Provide the (X, Y) coordinate of the cell's center where the given text is located.  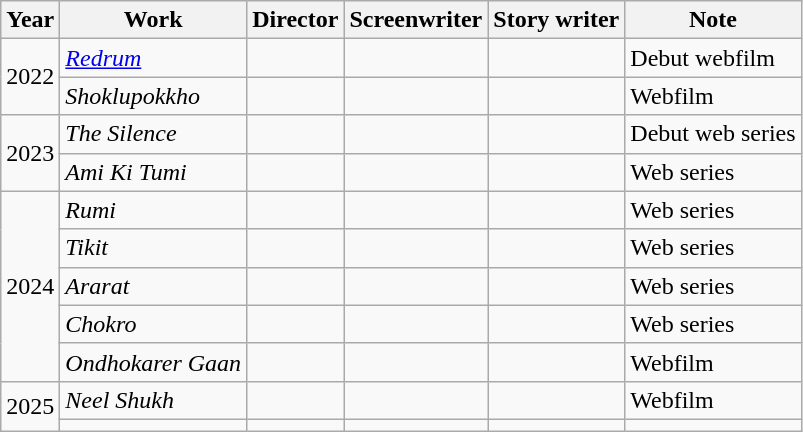
2024 (30, 286)
Director (296, 20)
Note (713, 20)
The Silence (154, 134)
2022 (30, 77)
2023 (30, 153)
Shoklupokkho (154, 96)
Chokro (154, 324)
Debut web series (713, 134)
Neel Shukh (154, 400)
Story writer (556, 20)
Debut webfilm (713, 58)
Ararat (154, 286)
Work (154, 20)
Rumi (154, 210)
Redrum (154, 58)
Year (30, 20)
Ondhokarer Gaan (154, 362)
Tikit (154, 248)
Ami Ki Tumi (154, 172)
Screenwriter (416, 20)
2025 (30, 406)
